Output the (x, y) coordinate of the center of the cell containing the given text.  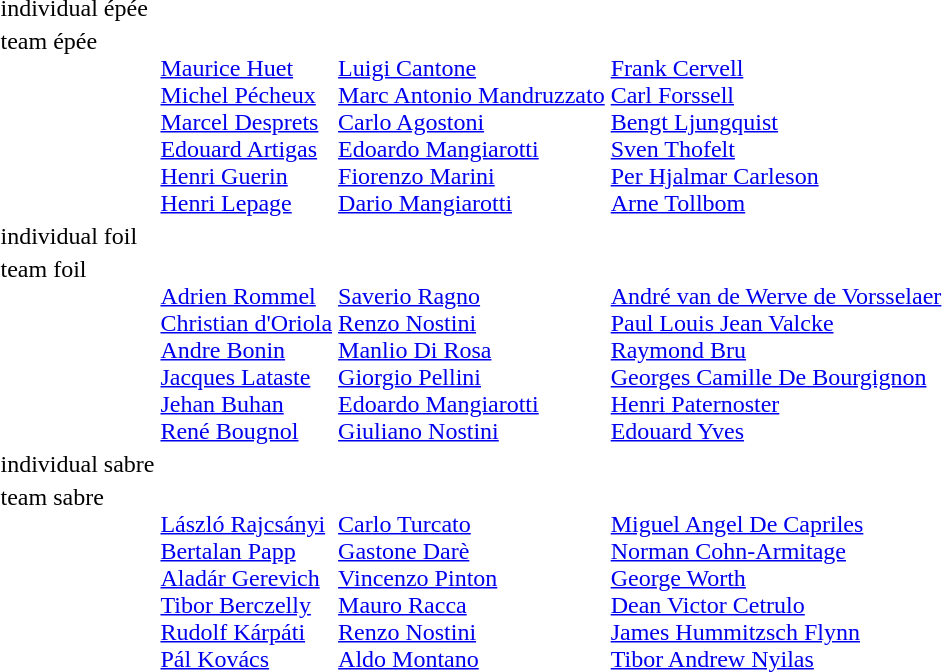
Adrien RommelChristian d'OriolaAndre BoninJacques LatasteJehan BuhanRené Bougnol (246, 350)
Saverio RagnoRenzo NostiniManlio Di RosaGiorgio PelliniEdoardo MangiarottiGiuliano Nostini (472, 350)
Maurice HuetMichel PécheuxMarcel DespretsEdouard ArtigasHenri GuerinHenri Lepage (246, 122)
Luigi CantoneMarc Antonio MandruzzatoCarlo AgostoniEdoardo MangiarottiFiorenzo MariniDario Mangiarotti (472, 122)
